From the cell containing the given text, extract its center point as [X, Y] coordinate. 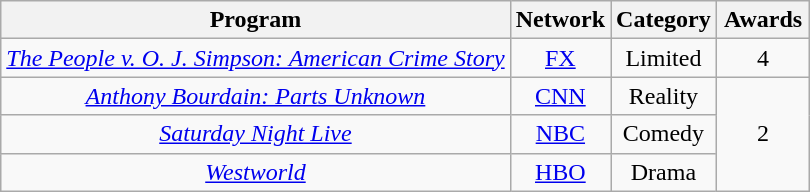
Limited [664, 58]
2 [763, 134]
Program [256, 20]
Saturday Night Live [256, 134]
The People v. O. J. Simpson: American Crime Story [256, 58]
Network [560, 20]
HBO [560, 172]
4 [763, 58]
Category [664, 20]
Awards [763, 20]
NBC [560, 134]
CNN [560, 96]
Comedy [664, 134]
Reality [664, 96]
Westworld [256, 172]
FX [560, 58]
Anthony Bourdain: Parts Unknown [256, 96]
Drama [664, 172]
